For the text-containing cell, return its midpoint in (X, Y) coordinate format. 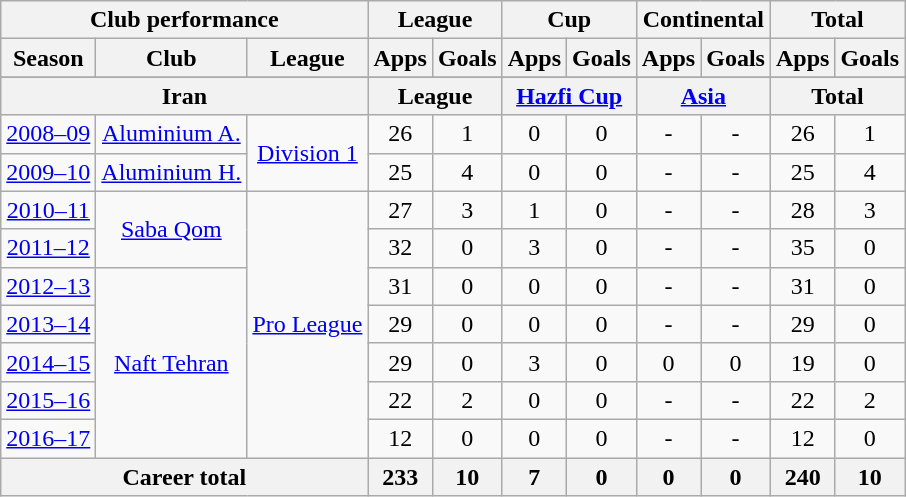
7 (534, 477)
35 (802, 248)
2012–13 (48, 286)
2011–12 (48, 248)
Saba Qom (172, 229)
Hazfi Cup (569, 96)
Pro League (308, 324)
2009–10 (48, 172)
Naft Tehran (172, 362)
Season (48, 58)
28 (802, 210)
27 (400, 210)
Continental (703, 20)
Cup (569, 20)
Iran (184, 96)
2008–09 (48, 134)
233 (400, 477)
Division 1 (308, 153)
2016–17 (48, 438)
2014–15 (48, 362)
2013–14 (48, 324)
Asia (703, 96)
2015–16 (48, 400)
Aluminium A. (172, 134)
Aluminium H. (172, 172)
Club (172, 58)
32 (400, 248)
240 (802, 477)
Club performance (184, 20)
19 (802, 362)
2010–11 (48, 210)
Career total (184, 477)
